Determine the [x, y] coordinate at the center of the cell enclosing the given text.  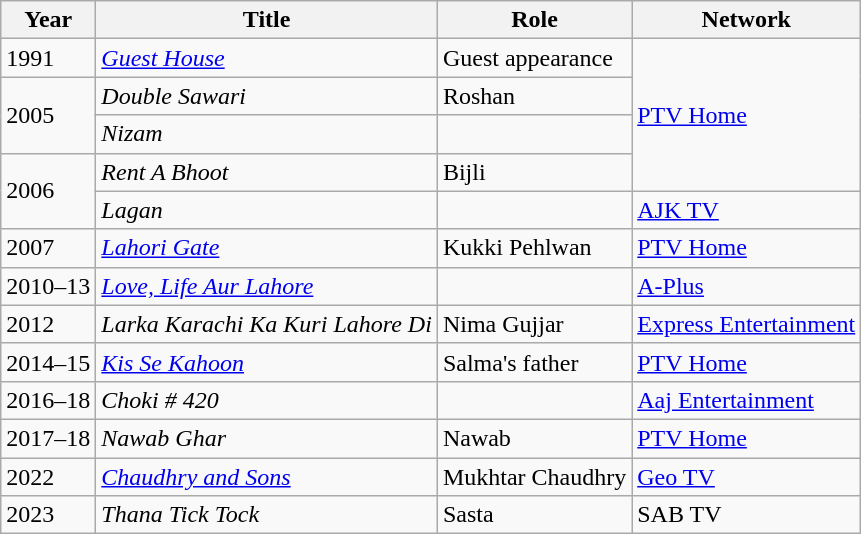
Year [48, 20]
2007 [48, 248]
Chaudhry and Sons [267, 477]
SAB TV [746, 515]
Choki # 420 [267, 400]
Express Entertainment [746, 324]
A-Plus [746, 286]
Title [267, 20]
Nizam [267, 134]
Thana Tick Tock [267, 515]
Rent A Bhoot [267, 172]
Roshan [534, 96]
Double Sawari [267, 96]
Mukhtar Chaudhry [534, 477]
2016–18 [48, 400]
Aaj Entertainment [746, 400]
Larka Karachi Ka Kuri Lahore Di [267, 324]
Lahori Gate [267, 248]
Nawab Ghar [267, 438]
2005 [48, 115]
Sasta [534, 515]
Lagan [267, 210]
Guest House [267, 58]
Network [746, 20]
Kukki Pehlwan [534, 248]
2017–18 [48, 438]
Role [534, 20]
Nima Gujjar [534, 324]
Kis Se Kahoon [267, 362]
Salma's father [534, 362]
1991 [48, 58]
2022 [48, 477]
2010–13 [48, 286]
Love, Life Aur Lahore [267, 286]
Nawab [534, 438]
Guest appearance [534, 58]
2023 [48, 515]
2014–15 [48, 362]
AJK TV [746, 210]
2012 [48, 324]
2006 [48, 191]
Geo TV [746, 477]
Bijli [534, 172]
